Search for the cell housing the specified text and yield its [X, Y] center coordinate. 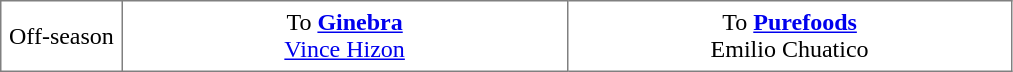
Off-season [62, 36]
To GinebraVince Hizon [344, 36]
To PurefoodsEmilio Chuatico [790, 36]
